Output the [X, Y] coordinate of the center of the cell containing the given text.  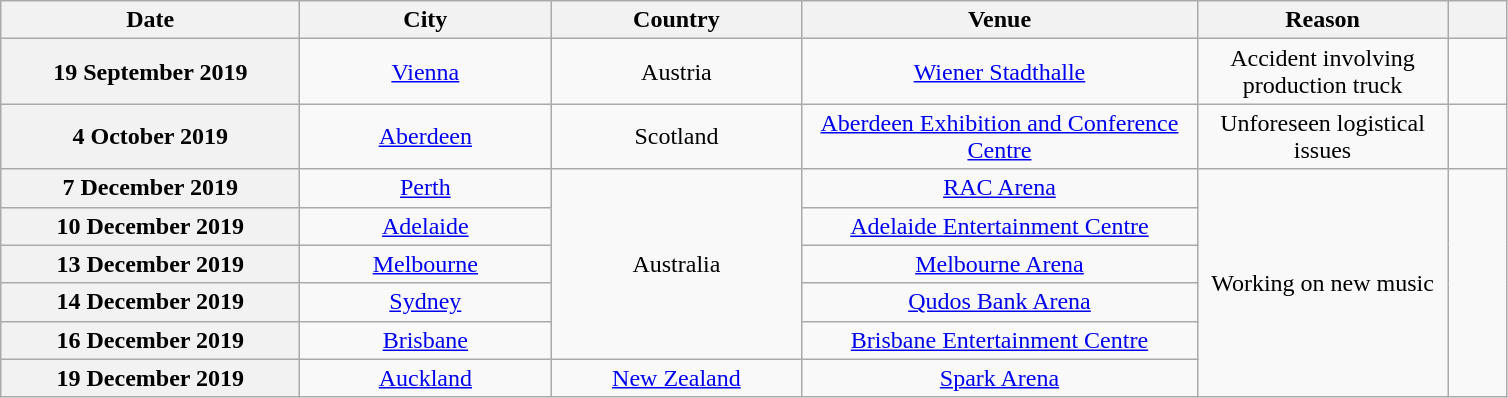
4 October 2019 [150, 136]
Sydney [426, 302]
Scotland [676, 136]
Spark Arena [1000, 378]
Wiener Stadthalle [1000, 72]
Austria [676, 72]
Qudos Bank Arena [1000, 302]
Perth [426, 188]
10 December 2019 [150, 226]
Working on new music [1322, 283]
14 December 2019 [150, 302]
Adelaide Entertainment Centre [1000, 226]
Auckland [426, 378]
Melbourne [426, 264]
Vienna [426, 72]
New Zealand [676, 378]
Australia [676, 264]
19 December 2019 [150, 378]
Date [150, 20]
RAC Arena [1000, 188]
City [426, 20]
Reason [1322, 20]
Adelaide [426, 226]
Brisbane Entertainment Centre [1000, 340]
16 December 2019 [150, 340]
Aberdeen [426, 136]
Country [676, 20]
Brisbane [426, 340]
13 December 2019 [150, 264]
7 December 2019 [150, 188]
Melbourne Arena [1000, 264]
Accident involving production truck [1322, 72]
Venue [1000, 20]
Aberdeen Exhibition and Conference Centre [1000, 136]
19 September 2019 [150, 72]
Unforeseen logistical issues [1322, 136]
